Return the (x, y) coordinate for the center point of the cell that contains the specified text.  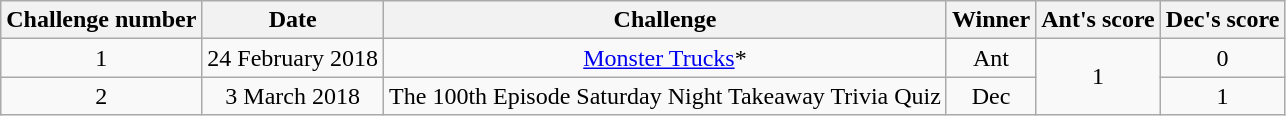
Monster Trucks* (666, 58)
Date (293, 20)
Winner (990, 20)
Ant's score (1098, 20)
The 100th Episode Saturday Night Takeaway Trivia Quiz (666, 96)
Challenge (666, 20)
Dec (990, 96)
Ant (990, 58)
Dec's score (1222, 20)
24 February 2018 (293, 58)
2 (102, 96)
0 (1222, 58)
3 March 2018 (293, 96)
Challenge number (102, 20)
